Detect which cell encompasses the target text, then output its (X, Y) center coordinate. 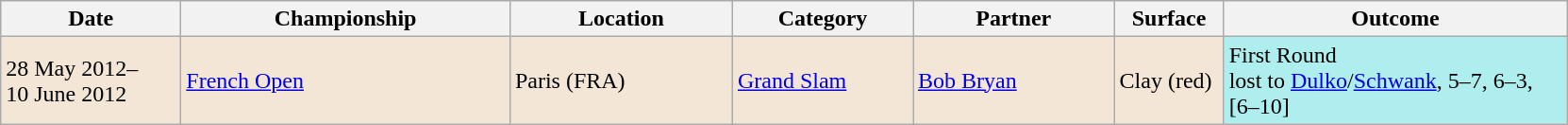
Location (621, 19)
French Open (345, 80)
Partner (1014, 19)
Championship (345, 19)
Surface (1169, 19)
Category (823, 19)
28 May 2012–10 June 2012 (91, 80)
Paris (FRA) (621, 80)
Grand Slam (823, 80)
Date (91, 19)
Outcome (1395, 19)
Clay (red) (1169, 80)
First Round lost to Dulko/Schwank, 5–7, 6–3, [6–10] (1395, 80)
Bob Bryan (1014, 80)
